Capture the cell that displays the provided text and extract its (X, Y) central coordinate. 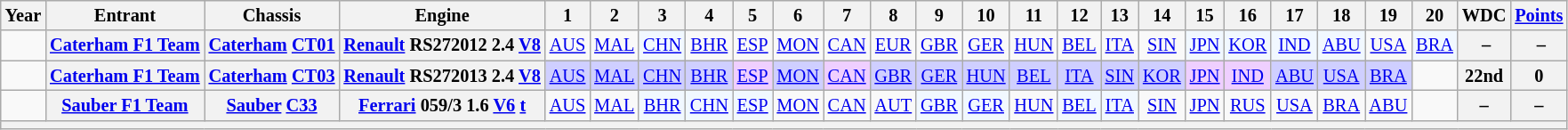
13 (1121, 15)
Entrant (125, 15)
11 (1033, 15)
22nd (1484, 76)
14 (1162, 15)
Ferrari 059/3 1.6 V6 t (441, 105)
1 (567, 15)
Points (1539, 15)
18 (1341, 15)
Caterham CT03 (272, 76)
10 (986, 15)
3 (662, 15)
AUT (893, 105)
Sauber C33 (272, 105)
0 (1539, 76)
17 (1295, 15)
RUS (1247, 105)
Engine (441, 15)
Renault RS272013 2.4 V8 (441, 76)
8 (893, 15)
6 (797, 15)
19 (1389, 15)
2 (614, 15)
9 (939, 15)
15 (1205, 15)
20 (1435, 15)
12 (1079, 15)
7 (847, 15)
5 (752, 15)
4 (710, 15)
16 (1247, 15)
Sauber F1 Team (125, 105)
WDC (1484, 15)
Renault RS272012 2.4 V8 (441, 45)
Chassis (272, 15)
Year (23, 15)
EUR (893, 45)
Caterham CT01 (272, 45)
